Detect which cell encompasses the target text, then output its (x, y) center coordinate. 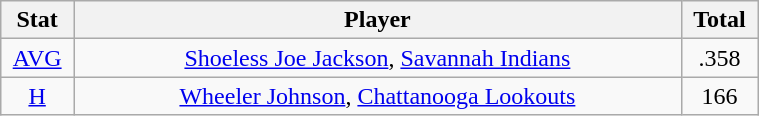
Player (378, 20)
Total (719, 20)
AVG (38, 58)
Stat (38, 20)
166 (719, 96)
.358 (719, 58)
Shoeless Joe Jackson, Savannah Indians (378, 58)
H (38, 96)
Wheeler Johnson, Chattanooga Lookouts (378, 96)
